Capture the cell that displays the provided text and extract its (x, y) central coordinate. 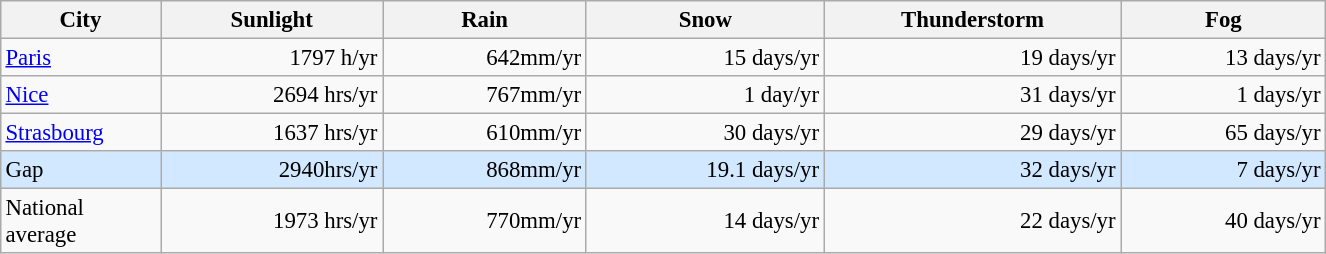
19 days/yr (972, 58)
29 days/yr (972, 133)
National average (80, 222)
Nice (80, 95)
868mm/yr (485, 170)
13 days/yr (1224, 58)
Sunlight (272, 20)
19.1 days/yr (705, 170)
610mm/yr (485, 133)
7 days/yr (1224, 170)
1 days/yr (1224, 95)
65 days/yr (1224, 133)
15 days/yr (705, 58)
642mm/yr (485, 58)
30 days/yr (705, 133)
2940hrs/yr (272, 170)
1973 hrs/yr (272, 222)
1 day/yr (705, 95)
Fog (1224, 20)
1637 hrs/yr (272, 133)
40 days/yr (1224, 222)
31 days/yr (972, 95)
22 days/yr (972, 222)
Strasbourg (80, 133)
1797 h/yr (272, 58)
Rain (485, 20)
City (80, 20)
770mm/yr (485, 222)
14 days/yr (705, 222)
767mm/yr (485, 95)
32 days/yr (972, 170)
Thunderstorm (972, 20)
2694 hrs/yr (272, 95)
Paris (80, 58)
Snow (705, 20)
Gap (80, 170)
